Provide the [x, y] coordinate of the cell's center where the given text is located.  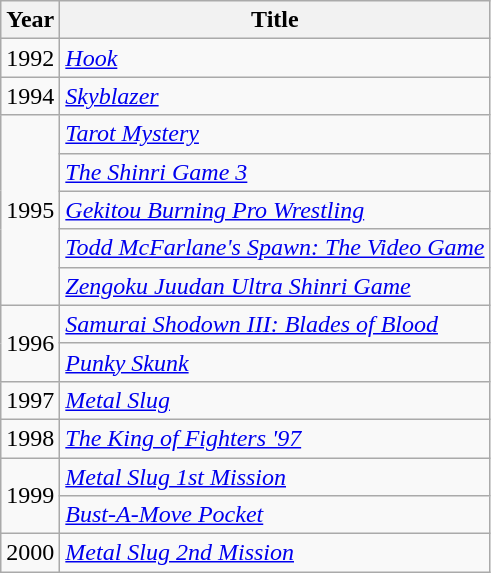
1997 [30, 400]
Todd McFarlane's Spawn: The Video Game [275, 248]
Zengoku Juudan Ultra Shinri Game [275, 286]
Title [275, 20]
Skyblazer [275, 96]
1992 [30, 58]
Gekitou Burning Pro Wrestling [275, 210]
Year [30, 20]
Tarot Mystery [275, 134]
The Shinri Game 3 [275, 172]
1996 [30, 343]
1994 [30, 96]
Hook [275, 58]
1998 [30, 438]
Metal Slug 2nd Mission [275, 553]
1995 [30, 210]
Metal Slug [275, 400]
2000 [30, 553]
The King of Fighters '97 [275, 438]
Bust-A-Move Pocket [275, 515]
Punky Skunk [275, 362]
Samurai Shodown III: Blades of Blood [275, 324]
1999 [30, 496]
Metal Slug 1st Mission [275, 477]
